Locate the cell with the specified text and output its (X, Y) center coordinate. 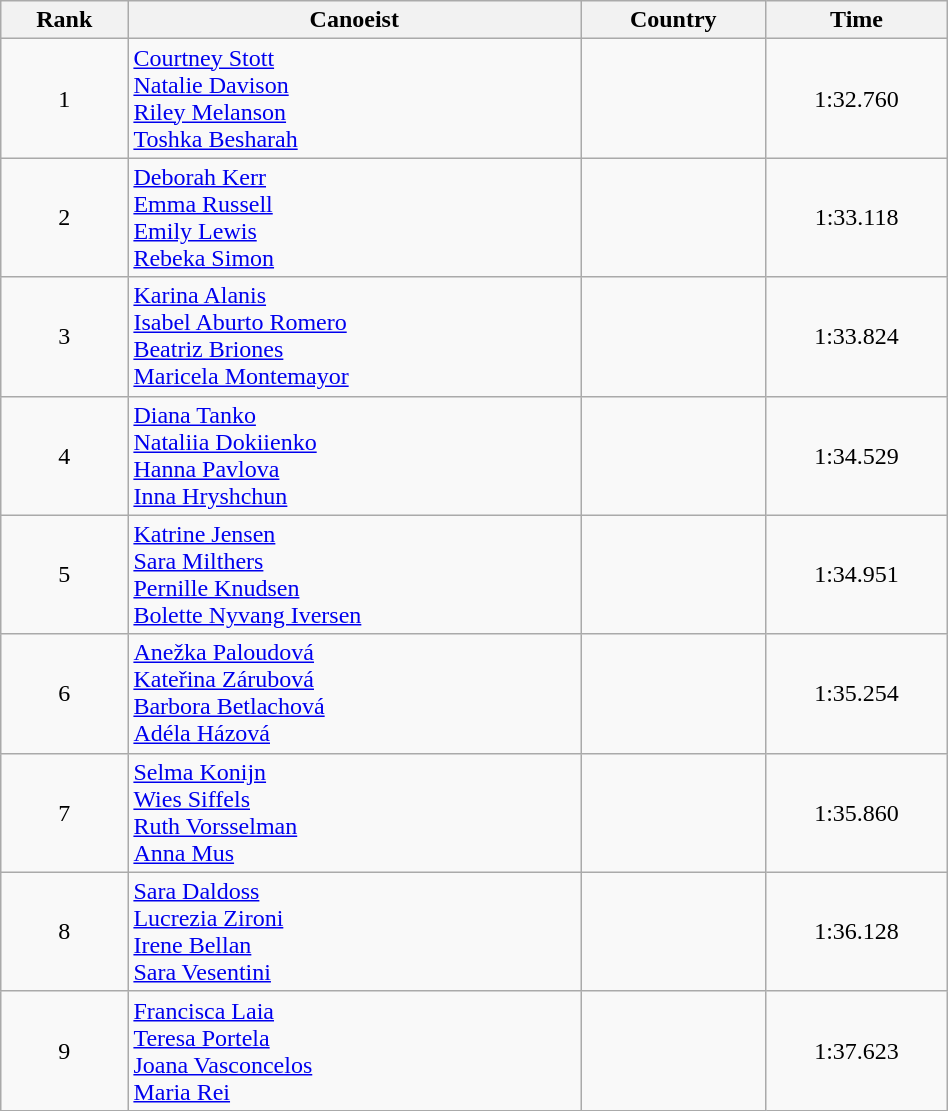
Selma KonijnWies SiffelsRuth VorsselmanAnna Mus (354, 812)
8 (64, 932)
1 (64, 98)
Rank (64, 20)
1:32.760 (856, 98)
Anežka PaloudováKateřina ZárubováBarbora BetlachováAdéla Házová (354, 694)
1:37.623 (856, 1050)
6 (64, 694)
1:36.128 (856, 932)
Diana TankoNataliia DokiienkoHanna PavlovaInna Hryshchun (354, 456)
1:34.529 (856, 456)
Deborah KerrEmma RussellEmily LewisRebeka Simon (354, 218)
9 (64, 1050)
1:34.951 (856, 574)
Sara DaldossLucrezia ZironiIrene BellanSara Vesentini (354, 932)
3 (64, 336)
Country (674, 20)
1:33.118 (856, 218)
1:35.860 (856, 812)
1:33.824 (856, 336)
1:35.254 (856, 694)
Karina AlanisIsabel Aburto RomeroBeatriz BrionesMaricela Montemayor (354, 336)
7 (64, 812)
Francisca LaiaTeresa PortelaJoana VasconcelosMaria Rei (354, 1050)
Courtney StottNatalie DavisonRiley MelansonToshka Besharah (354, 98)
2 (64, 218)
Katrine JensenSara MilthersPernille KnudsenBolette Nyvang Iversen (354, 574)
Time (856, 20)
Canoeist (354, 20)
5 (64, 574)
4 (64, 456)
